Locate the cell with the specified text and output its (x, y) center coordinate. 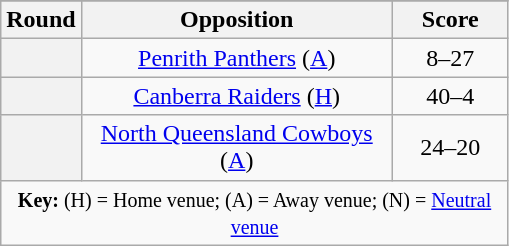
24–20 (450, 148)
40–4 (450, 96)
Opposition (236, 20)
Canberra Raiders (H) (236, 96)
Penrith Panthers (A) (236, 58)
Score (450, 20)
Key: (H) = Home venue; (A) = Away venue; (N) = Neutral venue (255, 212)
Round (41, 20)
North Queensland Cowboys (A) (236, 148)
8–27 (450, 58)
